Find where the given text appears and provide that cell's center as (x, y) coordinate. 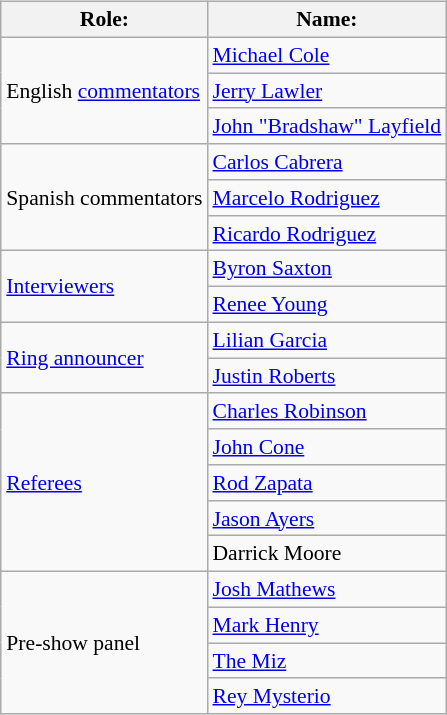
Role: (104, 20)
Jason Ayers (326, 518)
Spanish commentators (104, 198)
Charles Robinson (326, 411)
Darrick Moore (326, 554)
Josh Mathews (326, 590)
Mark Henry (326, 625)
Carlos Cabrera (326, 162)
English commentators (104, 90)
Byron Saxton (326, 269)
Ring announcer (104, 358)
Rey Mysterio (326, 696)
Interviewers (104, 286)
Justin Roberts (326, 376)
Rod Zapata (326, 483)
Renee Young (326, 305)
Name: (326, 20)
Jerry Lawler (326, 91)
Marcelo Rodriguez (326, 198)
Ricardo Rodriguez (326, 233)
Lilian Garcia (326, 340)
John Cone (326, 447)
Michael Cole (326, 55)
John "Bradshaw" Layfield (326, 126)
Referees (104, 482)
Pre-show panel (104, 643)
The Miz (326, 661)
